Find where the given text appears and provide that cell's center as (X, Y) coordinate. 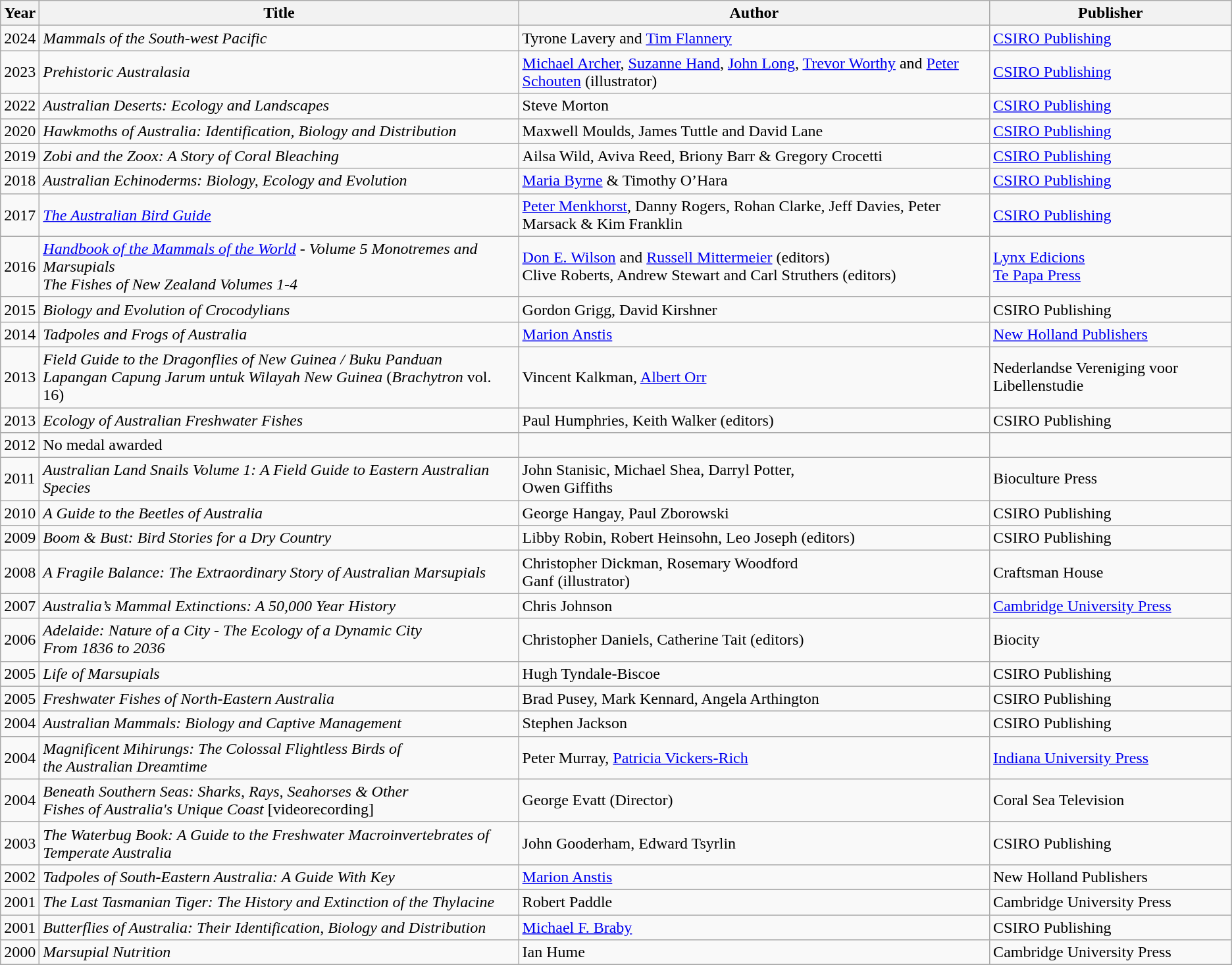
Life of Marsupials (279, 674)
A Guide to the Beetles of Australia (279, 513)
Michael F. Braby (754, 927)
Ailsa Wild, Aviva Reed, Briony Barr & Gregory Crocetti (754, 156)
Tadpoles and Frogs of Australia (279, 334)
Christopher Daniels, Catherine Tait (editors) (754, 639)
2002 (20, 877)
Maxwell Moulds, James Tuttle and David Lane (754, 131)
Paul Humphries, Keith Walker (editors) (754, 420)
2022 (20, 106)
Peter Menkhorst, Danny Rogers, Rohan Clarke, Jeff Davies, Peter Marsack & Kim Franklin (754, 214)
Title (279, 13)
Coral Sea Television (1111, 800)
2006 (20, 639)
Chris Johnson (754, 606)
Author (754, 13)
2012 (20, 445)
Bioculture Press (1111, 479)
John Gooderham, Edward Tsyrlin (754, 843)
Zobi and the Zoox: A Story of Coral Bleaching (279, 156)
2010 (20, 513)
Vincent Kalkman, Albert Orr (754, 377)
2017 (20, 214)
Australian Land Snails Volume 1: A Field Guide to Eastern Australian Species (279, 479)
2023 (20, 72)
Australian Deserts: Ecology and Landscapes (279, 106)
No medal awarded (279, 445)
Mammals of the South-west Pacific (279, 38)
Brad Pusey, Mark Kennard, Angela Arthington (754, 699)
Tadpoles of South-Eastern Australia: A Guide With Key (279, 877)
Marsupial Nutrition (279, 953)
Maria Byrne & Timothy O’Hara (754, 181)
2007 (20, 606)
Hugh Tyndale-Biscoe (754, 674)
Boom & Bust: Bird Stories for a Dry Country (279, 538)
Freshwater Fishes of North-Eastern Australia (279, 699)
A Fragile Balance: The Extraordinary Story of Australian Marsupials (279, 572)
2016 (20, 266)
Don E. Wilson and Russell Mittermeier (editors)Clive Roberts, Andrew Stewart and Carl Struthers (editors) (754, 266)
Australian Mammals: Biology and Captive Management (279, 724)
Indiana University Press (1111, 758)
Field Guide to the Dragonflies of New Guinea / Buku PanduanLapangan Capung Jarum untuk Wilayah New Guinea (Brachytron vol. 16) (279, 377)
Christopher Dickman, Rosemary WoodfordGanf (illustrator) (754, 572)
Steve Morton (754, 106)
2011 (20, 479)
Stephen Jackson (754, 724)
2015 (20, 309)
Handbook of the Mammals of the World - Volume 5 Monotremes and MarsupialsThe Fishes of New Zealand Volumes 1-4 (279, 266)
The Last Tasmanian Tiger: The History and Extinction of the Thylacine (279, 902)
Robert Paddle (754, 902)
2014 (20, 334)
Ecology of Australian Freshwater Fishes (279, 420)
Magnificent Mihirungs: The Colossal Flightless Birds ofthe Australian Dreamtime (279, 758)
2003 (20, 843)
Prehistoric Australasia (279, 72)
2020 (20, 131)
George Hangay, Paul Zborowski (754, 513)
Australia’s Mammal Extinctions: A 50,000 Year History (279, 606)
The Waterbug Book: A Guide to the Freshwater Macroinvertebrates of Temperate Australia (279, 843)
Gordon Grigg, David Kirshner (754, 309)
The Australian Bird Guide (279, 214)
2008 (20, 572)
2024 (20, 38)
Peter Murray, Patricia Vickers-Rich (754, 758)
Australian Echinoderms: Biology, Ecology and Evolution (279, 181)
2000 (20, 953)
Hawkmoths of Australia: Identification, Biology and Distribution (279, 131)
Publisher (1111, 13)
2018 (20, 181)
Lynx EdicionsTe Papa Press (1111, 266)
Michael Archer, Suzanne Hand, John Long, Trevor Worthy and Peter Schouten (illustrator) (754, 72)
Nederlandse Vereniging voor Libellenstudie (1111, 377)
Biocity (1111, 639)
Libby Robin, Robert Heinsohn, Leo Joseph (editors) (754, 538)
Ian Hume (754, 953)
Biology and Evolution of Crocodylians (279, 309)
Year (20, 13)
Butterflies of Australia: Their Identification, Biology and Distribution (279, 927)
Tyrone Lavery and Tim Flannery (754, 38)
Craftsman House (1111, 572)
George Evatt (Director) (754, 800)
2009 (20, 538)
Beneath Southern Seas: Sharks, Rays, Seahorses & OtherFishes of Australia's Unique Coast [videorecording] (279, 800)
John Stanisic, Michael Shea, Darryl Potter,Owen Giffiths (754, 479)
Adelaide: Nature of a City - The Ecology of a Dynamic CityFrom 1836 to 2036 (279, 639)
2019 (20, 156)
